Extract the (X, Y) coordinate from the center of the cell holding the provided text.  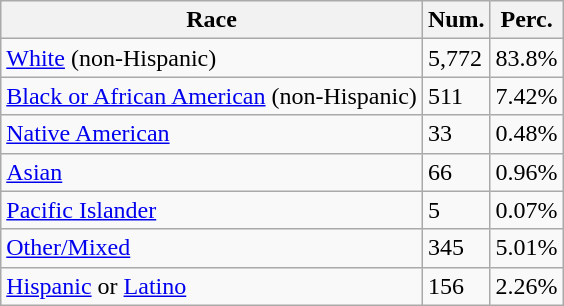
Perc. (526, 20)
0.07% (526, 210)
White (non-Hispanic) (212, 58)
5.01% (526, 248)
83.8% (526, 58)
Num. (456, 20)
5,772 (456, 58)
0.48% (526, 134)
345 (456, 248)
Pacific Islander (212, 210)
7.42% (526, 96)
2.26% (526, 286)
Other/Mixed (212, 248)
156 (456, 286)
33 (456, 134)
0.96% (526, 172)
5 (456, 210)
511 (456, 96)
Black or African American (non-Hispanic) (212, 96)
Hispanic or Latino (212, 286)
Race (212, 20)
66 (456, 172)
Native American (212, 134)
Asian (212, 172)
